Locate the cell with the specified text and output its [x, y] center coordinate. 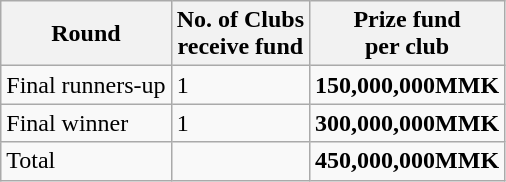
Total [86, 161]
Round [86, 34]
300,000,000MMK [408, 123]
450,000,000MMK [408, 161]
150,000,000MMK [408, 85]
No. of Clubsreceive fund [240, 34]
Final runners-up [86, 85]
Final winner [86, 123]
Prize fundper club [408, 34]
